Find where the given text appears and provide that cell's center as (X, Y) coordinate. 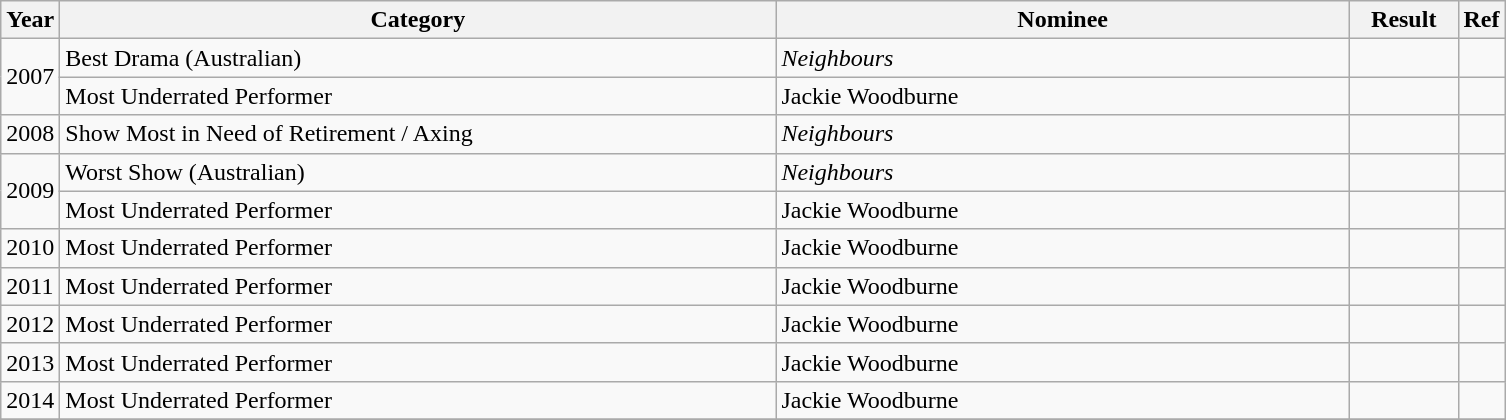
Worst Show (Australian) (418, 172)
Show Most in Need of Retirement / Axing (418, 134)
Ref (1482, 20)
2008 (30, 134)
Best Drama (Australian) (418, 58)
2012 (30, 324)
2013 (30, 362)
2010 (30, 248)
2011 (30, 286)
Year (30, 20)
2009 (30, 191)
2014 (30, 400)
Nominee (1063, 20)
Category (418, 20)
2007 (30, 77)
Result (1404, 20)
